From the cell containing the given text, extract its center point as [x, y] coordinate. 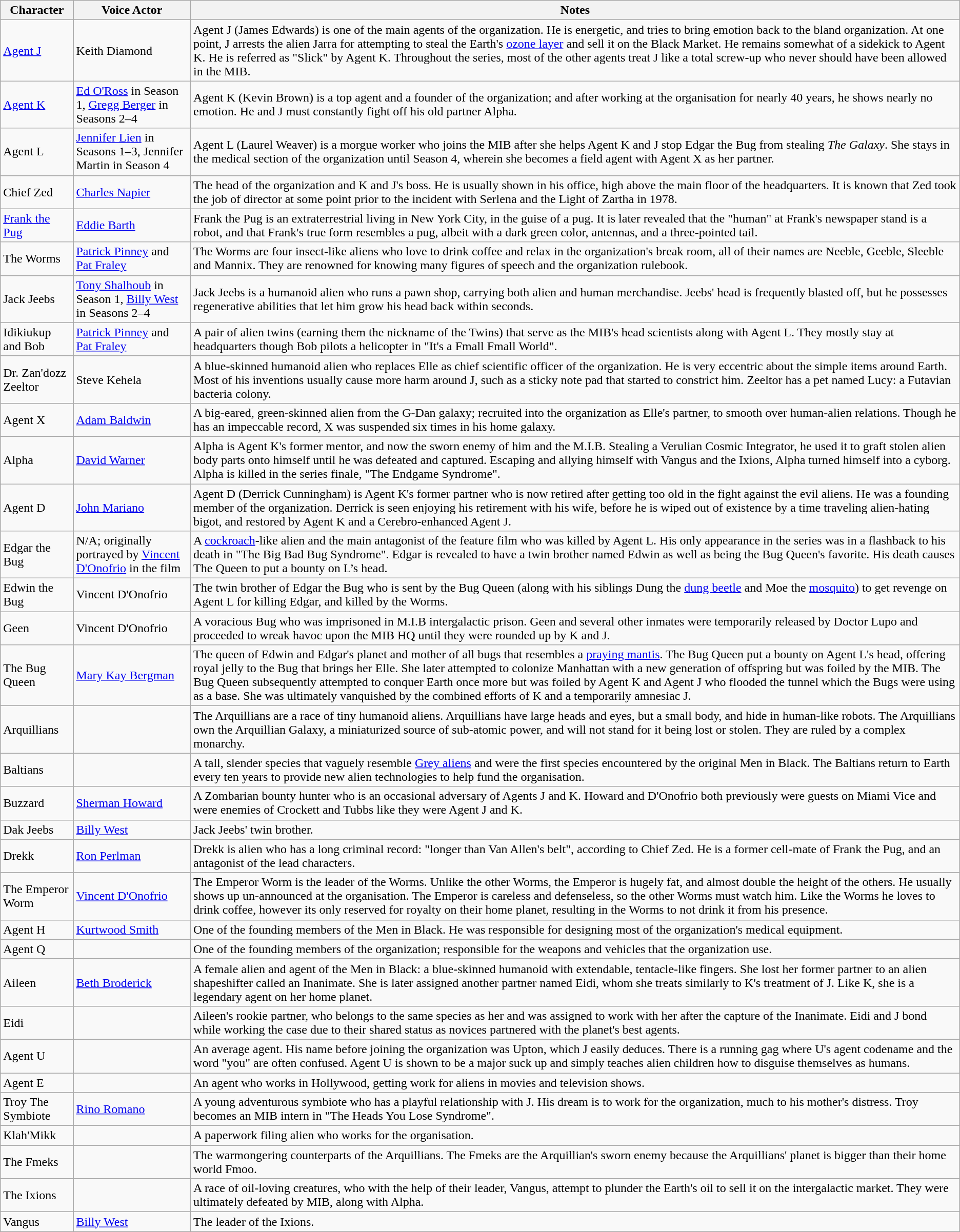
Steve Kehela [132, 379]
Eddie Barth [132, 226]
Ed O'Ross in Season 1, Gregg Berger in Seasons 2–4 [132, 105]
David Warner [132, 460]
Agent D [37, 508]
Agent J [37, 50]
Agent Q [37, 949]
Ron Perlman [132, 856]
Edwin the Bug [37, 595]
Kurtwood Smith [132, 930]
The Ixions [37, 1196]
Keith Diamond [132, 50]
Geen [37, 629]
The Fmeks [37, 1162]
The Worms [37, 258]
N/A; originally portrayed by Vincent D'Onofrio in the film [132, 555]
Vangus [37, 1222]
Idikiukup and Bob [37, 339]
Agent X [37, 419]
Sherman Howard [132, 803]
Agent K [37, 105]
Frank the Pug [37, 226]
Jack Jeebs [37, 299]
Troy The Symbiote [37, 1109]
Character [37, 10]
The Bug Queen [37, 676]
John Mariano [132, 508]
Edgar the Bug [37, 555]
Aileen [37, 982]
A paperwork filing alien who works for the organisation. [575, 1136]
Eidi [37, 1022]
Voice Actor [132, 10]
Dak Jeebs [37, 830]
Baltians [37, 770]
Dr. Zan'dozz Zeeltor [37, 379]
Tony Shalhoub in Season 1, Billy West in Seasons 2–4 [132, 299]
Beth Broderick [132, 982]
Charles Napier [132, 192]
One of the founding members of the Men in Black. He was responsible for designing most of the organization's medical equipment. [575, 930]
The Emperor Worm [37, 896]
Klah'Mikk [37, 1136]
Agent U [37, 1056]
Drekk [37, 856]
One of the founding members of the organization; responsible for the weapons and vehicles that the organization use. [575, 949]
Notes [575, 10]
Rino Romano [132, 1109]
Jennifer Lien in Seasons 1–3, Jennifer Martin in Season 4 [132, 152]
The leader of the Ixions. [575, 1222]
Agent E [37, 1082]
Alpha [37, 460]
Arquillians [37, 730]
Chief Zed [37, 192]
An agent who works in Hollywood, getting work for aliens in movies and television shows. [575, 1082]
Agent L [37, 152]
Jack Jeebs' twin brother. [575, 830]
Buzzard [37, 803]
Agent H [37, 930]
Adam Baldwin [132, 419]
Mary Kay Bergman [132, 676]
